Identify which cell holds the provided text, then report its (X, Y) central coordinate. 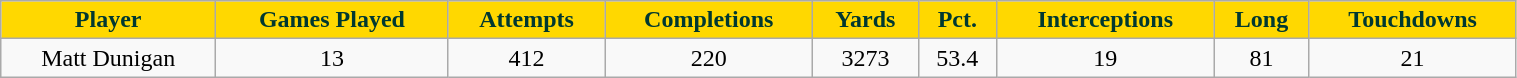
3273 (866, 58)
Yards (866, 20)
412 (526, 58)
Completions (709, 20)
Long (1262, 20)
Player (108, 20)
Pct. (958, 20)
21 (1412, 58)
13 (332, 58)
53.4 (958, 58)
220 (709, 58)
Interceptions (1106, 20)
Touchdowns (1412, 20)
Games Played (332, 20)
Matt Dunigan (108, 58)
19 (1106, 58)
81 (1262, 58)
Attempts (526, 20)
